Scan for the cell matching the given text and deliver its [x, y] coordinate at center. 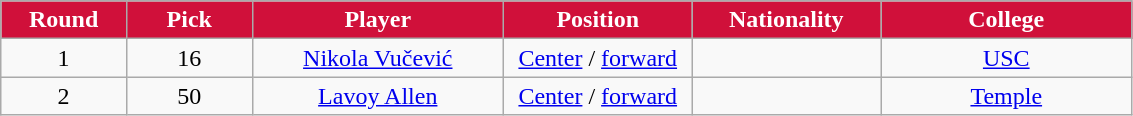
Round [64, 20]
Player [378, 20]
USC [1006, 58]
16 [189, 58]
2 [64, 96]
College [1006, 20]
Position [598, 20]
1 [64, 58]
Nationality [786, 20]
Nikola Vučević [378, 58]
Pick [189, 20]
Lavoy Allen [378, 96]
Temple [1006, 96]
50 [189, 96]
